Output the (x, y) coordinate of the center of the cell containing the given text.  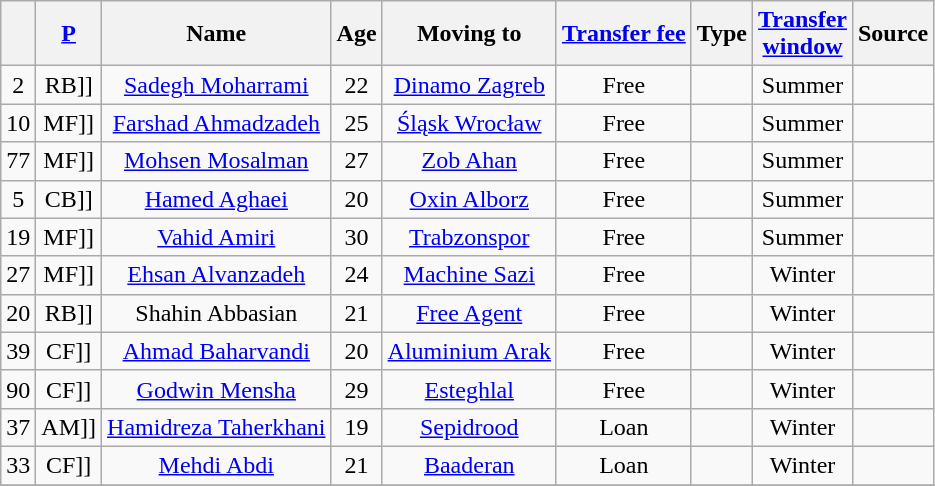
Mohsen Mosalman (217, 161)
10 (18, 123)
Ahmad Baharvandi (217, 351)
Transfer fee (624, 34)
33 (18, 465)
Vahid Amiri (217, 237)
Ehsan Alvanzadeh (217, 275)
25 (356, 123)
Dinamo Zagreb (469, 85)
30 (356, 237)
Type (722, 34)
Śląsk Wrocław (469, 123)
2 (18, 85)
22 (356, 85)
37 (18, 427)
Godwin Mensha (217, 389)
Transferwindow (803, 34)
CB]] (69, 199)
Age (356, 34)
Aluminium Arak (469, 351)
P (69, 34)
Zob Ahan (469, 161)
Mehdi Abdi (217, 465)
77 (18, 161)
Moving to (469, 34)
Machine Sazi (469, 275)
Free Agent (469, 313)
Shahin Abbasian (217, 313)
39 (18, 351)
Esteghlal (469, 389)
Baaderan (469, 465)
Farshad Ahmadzadeh (217, 123)
29 (356, 389)
AM]] (69, 427)
Hamed Aghaei (217, 199)
Name (217, 34)
24 (356, 275)
Source (892, 34)
5 (18, 199)
Trabzonspor (469, 237)
Hamidreza Taherkhani (217, 427)
Sepidrood (469, 427)
Oxin Alborz (469, 199)
90 (18, 389)
Sadegh Moharrami (217, 85)
